Return the (x, y) coordinate for the center point of the cell that contains the specified text.  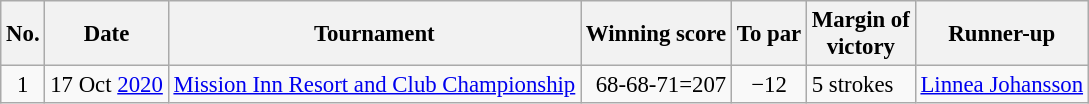
5 strokes (860, 85)
No. (23, 34)
Runner-up (1002, 34)
−12 (768, 85)
17 Oct 2020 (106, 85)
Margin ofvictory (860, 34)
Date (106, 34)
Linnea Johansson (1002, 85)
To par (768, 34)
1 (23, 85)
Winning score (656, 34)
68-68-71=207 (656, 85)
Tournament (374, 34)
Mission Inn Resort and Club Championship (374, 85)
